For the text-containing cell, return its midpoint in (x, y) coordinate format. 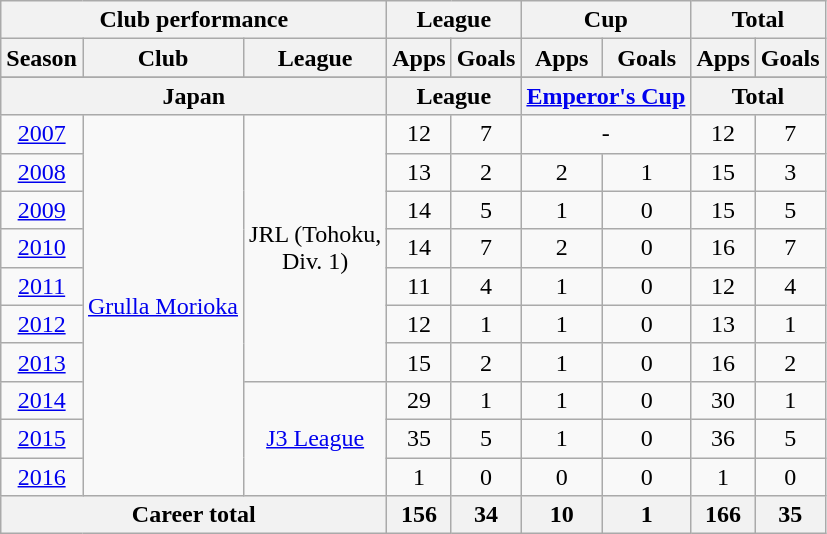
2015 (42, 438)
2014 (42, 400)
2011 (42, 286)
2016 (42, 477)
30 (723, 400)
29 (419, 400)
34 (486, 515)
36 (723, 438)
2012 (42, 324)
10 (562, 515)
Club (162, 58)
11 (419, 286)
JRL (Tohoku,Div. 1) (316, 248)
Season (42, 58)
2010 (42, 248)
2009 (42, 210)
3 (790, 172)
2007 (42, 134)
J3 League (316, 438)
Japan (194, 96)
Career total (194, 515)
Grulla Morioka (162, 306)
Cup (606, 20)
- (606, 134)
Emperor's Cup (606, 96)
156 (419, 515)
2008 (42, 172)
166 (723, 515)
Club performance (194, 20)
2013 (42, 362)
